Find where the given text appears and provide that cell's center as (x, y) coordinate. 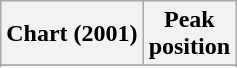
Peak position (189, 34)
Chart (2001) (72, 34)
